Find where the given text appears and provide that cell's center as (X, Y) coordinate. 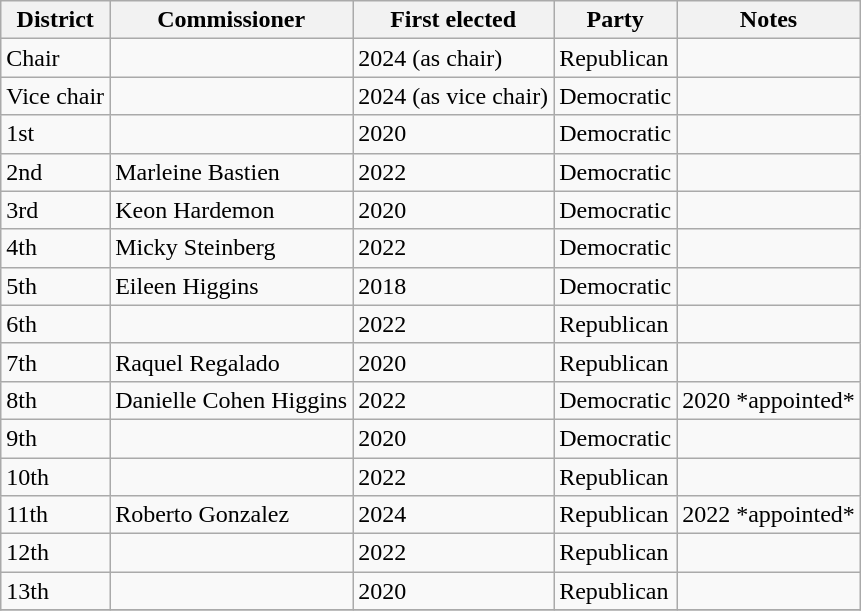
5th (56, 286)
13th (56, 591)
Raquel Regalado (232, 362)
3rd (56, 210)
Notes (769, 20)
4th (56, 248)
Roberto Gonzalez (232, 515)
10th (56, 477)
2024 (as chair) (454, 58)
First elected (454, 20)
8th (56, 400)
Micky Steinberg (232, 248)
Eileen Higgins (232, 286)
Danielle Cohen Higgins (232, 400)
2nd (56, 172)
Keon Hardemon (232, 210)
Vice chair (56, 96)
7th (56, 362)
2024 (454, 515)
2022 *appointed* (769, 515)
11th (56, 515)
2020 *appointed* (769, 400)
Party (616, 20)
Marleine Bastien (232, 172)
2018 (454, 286)
2024 (as vice chair) (454, 96)
District (56, 20)
1st (56, 134)
12th (56, 553)
Commissioner (232, 20)
Chair (56, 58)
6th (56, 324)
9th (56, 438)
